For the text-containing cell, return its midpoint in (x, y) coordinate format. 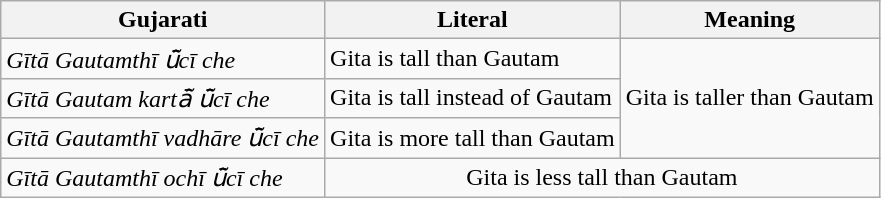
Gītā Gautamthī vadhāre ū̃cī che (163, 138)
Gujarati (163, 20)
Meaning (750, 20)
Gita is taller than Gautam (750, 98)
Gita is tall instead of Gautam (473, 98)
Gītā Gautam kartā̃ ū̃cī che (163, 98)
Gita is more tall than Gautam (473, 138)
Gītā Gautamthī ū̃cī che (163, 59)
Gita is tall than Gautam (473, 59)
Gita is less tall than Gautam (602, 178)
Gītā Gautamthī ochī ū̃cī che (163, 178)
Literal (473, 20)
